Find where the given text appears and provide that cell's center as (X, Y) coordinate. 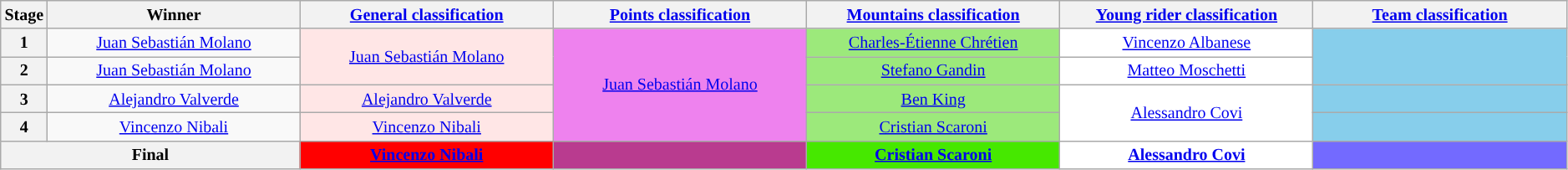
Points classification (680, 15)
Young rider classification (1186, 15)
4 (24, 127)
1 (24, 44)
Winner (174, 15)
Mountains classification (934, 15)
Matteo Moschetti (1186, 70)
General classification (426, 15)
Team classification (1440, 15)
Final (150, 154)
Stage (24, 15)
Ben King (934, 99)
Charles-Étienne Chrétien (934, 44)
2 (24, 70)
Stefano Gandin (934, 70)
Vincenzo Albanese (1186, 44)
3 (24, 99)
